Capture the cell that displays the provided text and extract its (x, y) central coordinate. 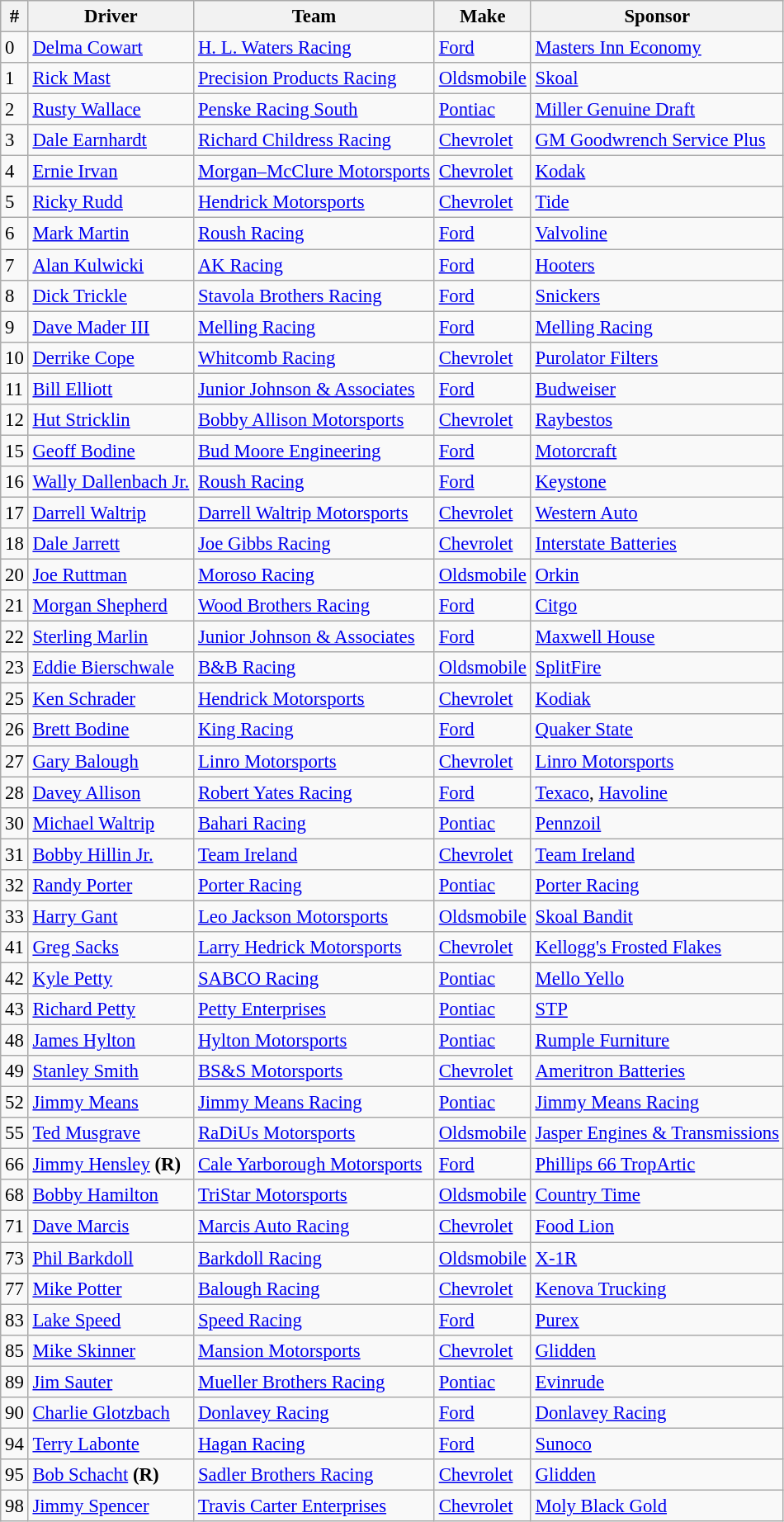
7 (15, 265)
Stavola Brothers Racing (314, 295)
Rick Mast (111, 78)
SABCO Racing (314, 978)
B&B Racing (314, 668)
Greg Sacks (111, 948)
Sadler Brothers Racing (314, 1475)
Hylton Motorsports (314, 1041)
Joe Gibbs Racing (314, 544)
Driver (111, 17)
77 (15, 1288)
Stanley Smith (111, 1071)
Bob Schacht (R) (111, 1475)
Darrell Waltrip Motorsports (314, 513)
85 (15, 1350)
Kenova Trucking (657, 1288)
66 (15, 1165)
Joe Ruttman (111, 575)
Texaco, Havoline (657, 792)
Cale Yarborough Motorsports (314, 1165)
71 (15, 1227)
Wood Brothers Racing (314, 606)
27 (15, 761)
Motorcraft (657, 451)
Mike Potter (111, 1288)
28 (15, 792)
52 (15, 1103)
Jimmy Spencer (111, 1505)
26 (15, 730)
Phillips 66 TropArtic (657, 1165)
12 (15, 420)
Moly Black Gold (657, 1505)
Rumple Furniture (657, 1041)
Miller Genuine Draft (657, 110)
Hooters (657, 265)
Sunoco (657, 1444)
15 (15, 451)
Penske Racing South (314, 110)
20 (15, 575)
98 (15, 1505)
94 (15, 1444)
Jim Sauter (111, 1382)
21 (15, 606)
Barkdoll Racing (314, 1258)
Davey Allison (111, 792)
68 (15, 1196)
Quaker State (657, 730)
49 (15, 1071)
Kyle Petty (111, 978)
48 (15, 1041)
23 (15, 668)
Bill Elliott (111, 389)
Citgo (657, 606)
Jimmy Hensley (R) (111, 1165)
Kellogg's Frosted Flakes (657, 948)
Skoal Bandit (657, 916)
Marcis Auto Racing (314, 1227)
Western Auto (657, 513)
Bobby Allison Motorsports (314, 420)
4 (15, 172)
Randy Porter (111, 886)
King Racing (314, 730)
Petty Enterprises (314, 1009)
Kodak (657, 172)
Travis Carter Enterprises (314, 1505)
83 (15, 1320)
Budweiser (657, 389)
Michael Waltrip (111, 823)
Evinrude (657, 1382)
Whitcomb Racing (314, 357)
22 (15, 637)
Geoff Bodine (111, 451)
# (15, 17)
89 (15, 1382)
Mike Skinner (111, 1350)
2 (15, 110)
90 (15, 1413)
BS&S Motorsports (314, 1071)
Mark Martin (111, 234)
Dave Marcis (111, 1227)
Mello Yello (657, 978)
0 (15, 48)
3 (15, 140)
Snickers (657, 295)
Moroso Racing (314, 575)
Terry Labonte (111, 1444)
Darrell Waltrip (111, 513)
17 (15, 513)
Raybestos (657, 420)
Keystone (657, 482)
Larry Hedrick Motorsports (314, 948)
Wally Dallenbach Jr. (111, 482)
32 (15, 886)
X-1R (657, 1258)
Ted Musgrave (111, 1133)
Sterling Marlin (111, 637)
RaDiUs Motorsports (314, 1133)
Bud Moore Engineering (314, 451)
James Hylton (111, 1041)
41 (15, 948)
Hut Stricklin (111, 420)
AK Racing (314, 265)
Phil Barkdoll (111, 1258)
Gary Balough (111, 761)
31 (15, 854)
Make (482, 17)
Morgan Shepherd (111, 606)
Valvoline (657, 234)
Country Time (657, 1196)
Hagan Racing (314, 1444)
Richard Childress Racing (314, 140)
Ernie Irvan (111, 172)
Derrike Cope (111, 357)
Jimmy Means (111, 1103)
H. L. Waters Racing (314, 48)
18 (15, 544)
Purex (657, 1320)
Bobby Hamilton (111, 1196)
Tide (657, 202)
Kodiak (657, 699)
Balough Racing (314, 1288)
Masters Inn Economy (657, 48)
Leo Jackson Motorsports (314, 916)
Brett Bodine (111, 730)
Rusty Wallace (111, 110)
25 (15, 699)
Charlie Glotzbach (111, 1413)
Jasper Engines & Transmissions (657, 1133)
11 (15, 389)
Food Lion (657, 1227)
Morgan–McClure Motorsports (314, 172)
Purolator Filters (657, 357)
Dick Trickle (111, 295)
Team (314, 17)
33 (15, 916)
95 (15, 1475)
Harry Gant (111, 916)
Mueller Brothers Racing (314, 1382)
Bahari Racing (314, 823)
Sponsor (657, 17)
Maxwell House (657, 637)
Interstate Batteries (657, 544)
TriStar Motorsports (314, 1196)
9 (15, 327)
55 (15, 1133)
SplitFire (657, 668)
Skoal (657, 78)
Precision Products Racing (314, 78)
73 (15, 1258)
8 (15, 295)
Ken Schrader (111, 699)
Delma Cowart (111, 48)
Eddie Bierschwale (111, 668)
30 (15, 823)
10 (15, 357)
42 (15, 978)
Pennzoil (657, 823)
Orkin (657, 575)
Mansion Motorsports (314, 1350)
Speed Racing (314, 1320)
Bobby Hillin Jr. (111, 854)
1 (15, 78)
5 (15, 202)
Robert Yates Racing (314, 792)
STP (657, 1009)
Richard Petty (111, 1009)
Alan Kulwicki (111, 265)
6 (15, 234)
16 (15, 482)
Ameritron Batteries (657, 1071)
GM Goodwrench Service Plus (657, 140)
Ricky Rudd (111, 202)
Dave Mader III (111, 327)
Lake Speed (111, 1320)
Dale Jarrett (111, 544)
43 (15, 1009)
Dale Earnhardt (111, 140)
